Scan for the cell matching the given text and deliver its [x, y] coordinate at center. 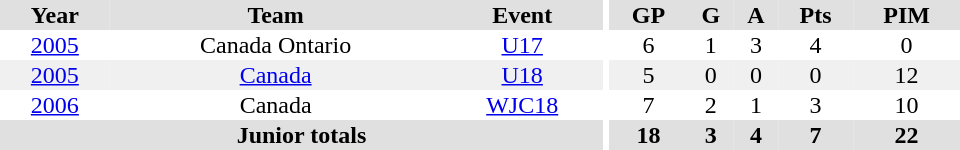
A [756, 15]
Event [522, 15]
12 [906, 75]
Year [55, 15]
2006 [55, 105]
PIM [906, 15]
Canada Ontario [276, 45]
10 [906, 105]
Team [276, 15]
GP [648, 15]
2 [710, 105]
18 [648, 135]
5 [648, 75]
22 [906, 135]
U17 [522, 45]
WJC18 [522, 105]
6 [648, 45]
U18 [522, 75]
Junior totals [302, 135]
G [710, 15]
Pts [816, 15]
